Return the [X, Y] coordinate for the center point of the cell that contains the specified text.  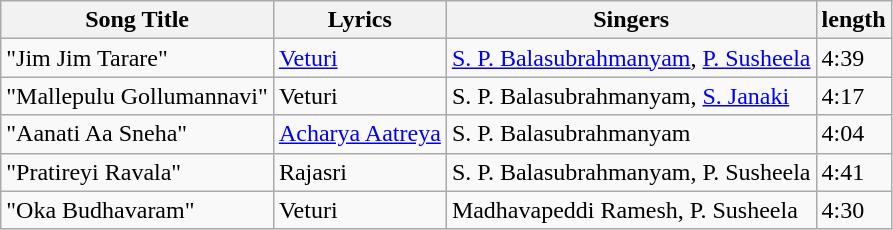
"Pratireyi Ravala" [138, 172]
Lyrics [360, 20]
Rajasri [360, 172]
4:17 [854, 96]
Acharya Aatreya [360, 134]
Singers [631, 20]
4:39 [854, 58]
"Mallepulu Gollumannavi" [138, 96]
Song Title [138, 20]
4:41 [854, 172]
4:30 [854, 210]
"Jim Jim Tarare" [138, 58]
"Aanati Aa Sneha" [138, 134]
S. P. Balasubrahmanyam, S. Janaki [631, 96]
"Oka Budhavaram" [138, 210]
4:04 [854, 134]
Madhavapeddi Ramesh, P. Susheela [631, 210]
S. P. Balasubrahmanyam [631, 134]
length [854, 20]
